Provide the (X, Y) coordinate of the cell's center where the given text is located.  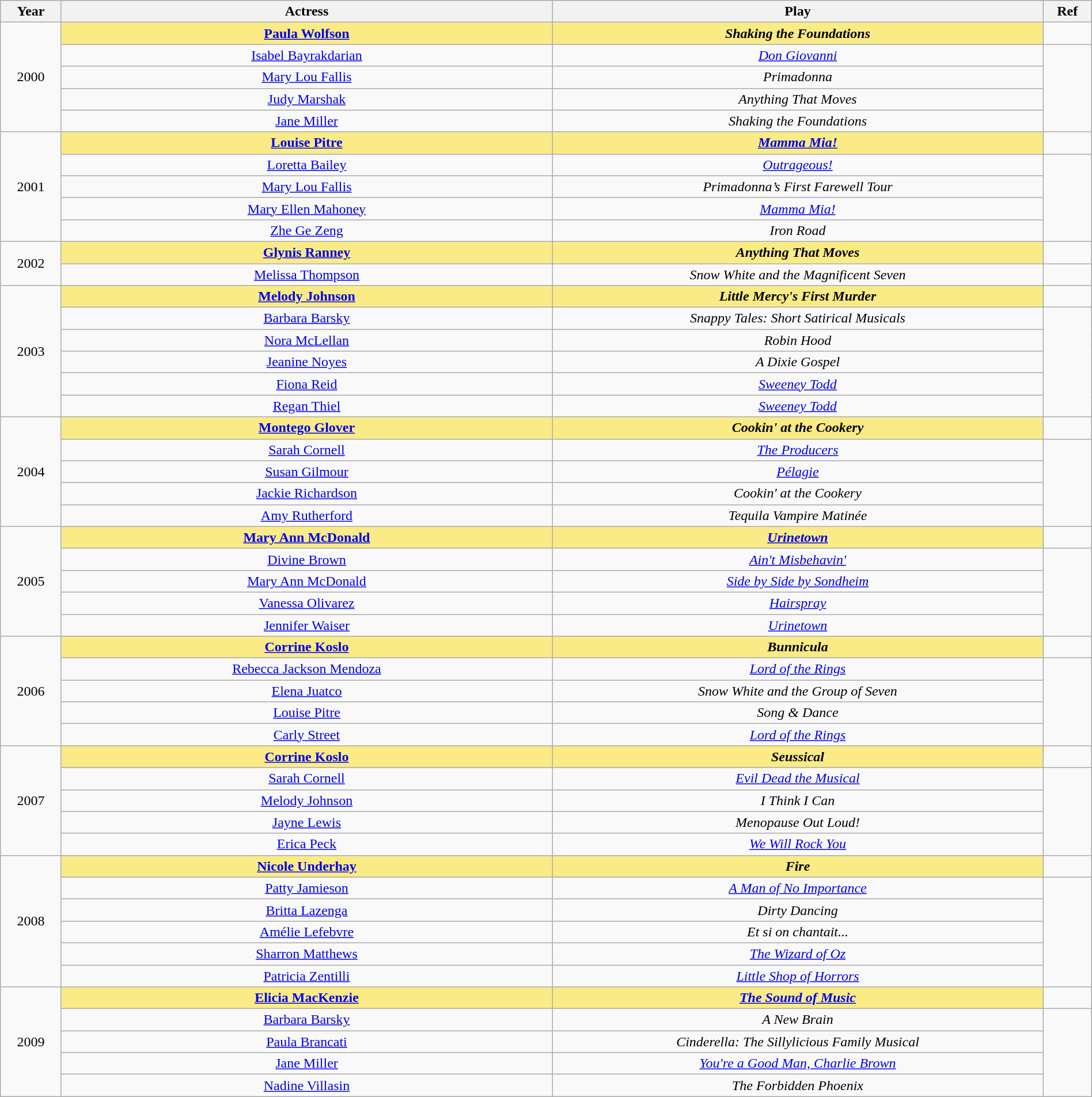
Loretta Bailey (306, 165)
Ain't Misbehavin' (798, 559)
The Sound of Music (798, 998)
Iron Road (798, 230)
Paula Wolfson (306, 33)
Nadine Villasin (306, 1085)
Little Mercy's First Murder (798, 297)
Primadonna’s First Farewell Tour (798, 187)
Seussical (798, 757)
Actress (306, 12)
Montego Glover (306, 428)
2005 (31, 581)
Bunnicula (798, 647)
Primadonna (798, 77)
Play (798, 12)
Elicia MacKenzie (306, 998)
Dirty Dancing (798, 910)
The Wizard of Oz (798, 954)
Britta Lazenga (306, 910)
Jackie Richardson (306, 494)
Jayne Lewis (306, 822)
Jennifer Waiser (306, 625)
2006 (31, 691)
Glynis Ranney (306, 252)
I Think I Can (798, 800)
2008 (31, 921)
Zhe Ge Zeng (306, 230)
Nora McLellan (306, 340)
A Dixie Gospel (798, 362)
Amélie Lefebvre (306, 932)
A Man of No Importance (798, 888)
Judy Marshak (306, 99)
Susan Gilmour (306, 472)
The Producers (798, 450)
Pélagie (798, 472)
Song & Dance (798, 713)
2001 (31, 187)
Elena Juatco (306, 691)
Regan Thiel (306, 406)
Little Shop of Horrors (798, 976)
Patricia Zentilli (306, 976)
Nicole Underhay (306, 866)
Erica Peck (306, 844)
Fiona Reid (306, 384)
Mary Ellen Mahoney (306, 208)
Melissa Thompson (306, 275)
Tequila Vampire Matinée (798, 515)
Jeanine Noyes (306, 362)
Vanessa Olivarez (306, 603)
2002 (31, 263)
A New Brain (798, 1020)
Don Giovanni (798, 55)
Snappy Tales: Short Satirical Musicals (798, 318)
Fire (798, 866)
Evil Dead the Musical (798, 779)
Hairspray (798, 603)
We Will Rock You (798, 844)
2004 (31, 472)
Amy Rutherford (306, 515)
Snow White and the Magnificent Seven (798, 275)
Menopause Out Loud! (798, 822)
The Forbidden Phoenix (798, 1085)
2000 (31, 77)
2007 (31, 800)
Isabel Bayrakdarian (306, 55)
Rebecca Jackson Mendoza (306, 669)
Robin Hood (798, 340)
Et si on chantait... (798, 932)
Paula Brancati (306, 1042)
Ref (1067, 12)
Outrageous! (798, 165)
Sharron Matthews (306, 954)
You're a Good Man, Charlie Brown (798, 1064)
2003 (31, 351)
Cinderella: The Sillylicious Family Musical (798, 1042)
Year (31, 12)
Side by Side by Sondheim (798, 581)
2009 (31, 1042)
Patty Jamieson (306, 888)
Divine Brown (306, 559)
Snow White and the Group of Seven (798, 691)
Carly Street (306, 735)
